Extract the [X, Y] coordinate from the center of the cell holding the provided text.  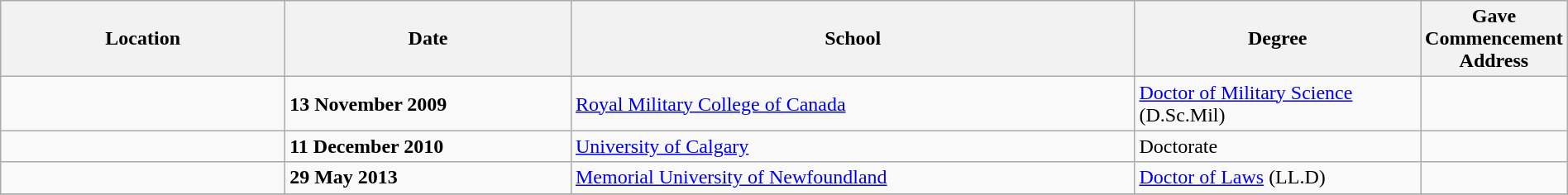
Location [143, 39]
School [852, 39]
13 November 2009 [428, 104]
Date [428, 39]
Memorial University of Newfoundland [852, 178]
Doctor of Military Science (D.Sc.Mil) [1278, 104]
11 December 2010 [428, 146]
29 May 2013 [428, 178]
Doctor of Laws (LL.D) [1278, 178]
Royal Military College of Canada [852, 104]
University of Calgary [852, 146]
Doctorate [1278, 146]
Degree [1278, 39]
Gave Commencement Address [1494, 39]
